Extract the (x, y) coordinate from the center of the cell holding the provided text.  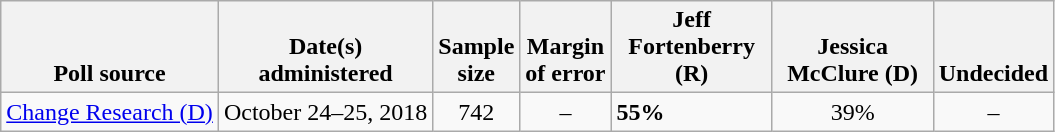
October 24–25, 2018 (325, 112)
Date(s)administered (325, 47)
Samplesize (476, 47)
Change Research (D) (110, 112)
JessicaMcClure (D) (852, 47)
742 (476, 112)
Marginof error (566, 47)
Poll source (110, 47)
39% (852, 112)
JeffFortenberry (R) (692, 47)
55% (692, 112)
Undecided (993, 47)
